Locate the cell with the specified text and output its (X, Y) center coordinate. 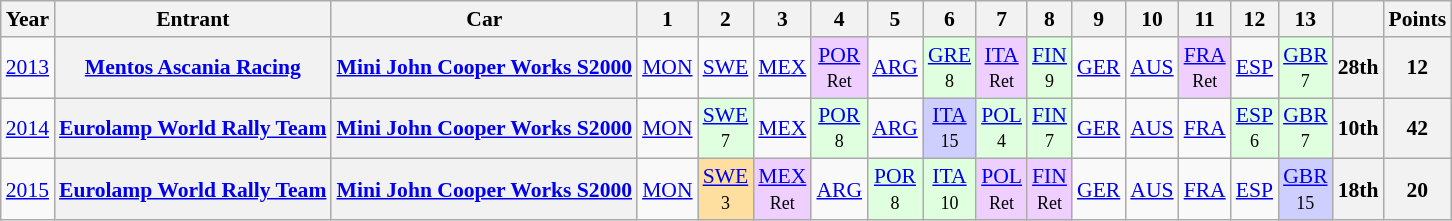
POL4 (1002, 128)
13 (1306, 19)
18th (1358, 190)
10th (1358, 128)
5 (895, 19)
ITA15 (950, 128)
SWE3 (726, 190)
4 (839, 19)
FRARet (1205, 68)
28th (1358, 68)
2015 (28, 190)
7 (1002, 19)
11 (1205, 19)
8 (1050, 19)
POLRet (1002, 190)
42 (1418, 128)
2014 (28, 128)
ITA10 (950, 190)
MEXRet (782, 190)
FIN9 (1050, 68)
20 (1418, 190)
FIN7 (1050, 128)
10 (1152, 19)
1 (668, 19)
Year (28, 19)
Mentos Ascania Racing (192, 68)
Points (1418, 19)
SWE (726, 68)
Entrant (192, 19)
2 (726, 19)
ESP6 (1254, 128)
3 (782, 19)
Car (484, 19)
ITARet (1002, 68)
SWE7 (726, 128)
GRE8 (950, 68)
6 (950, 19)
GBR15 (1306, 190)
9 (1098, 19)
PORRet (839, 68)
2013 (28, 68)
FINRet (1050, 190)
